For the text-containing cell, return its midpoint in [X, Y] coordinate format. 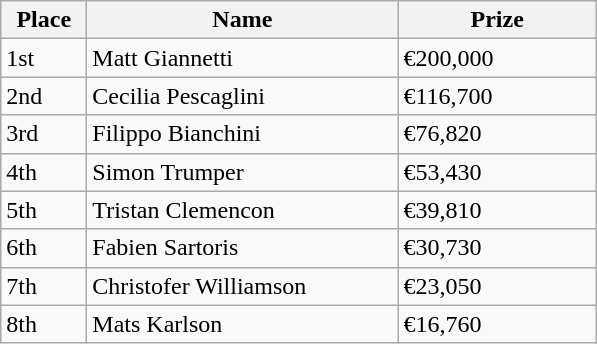
Filippo Bianchini [242, 134]
8th [44, 324]
1st [44, 58]
€116,700 [498, 96]
7th [44, 286]
5th [44, 210]
4th [44, 172]
Name [242, 20]
2nd [44, 96]
€39,810 [498, 210]
€200,000 [498, 58]
€76,820 [498, 134]
3rd [44, 134]
Christofer Williamson [242, 286]
Tristan Clemencon [242, 210]
Prize [498, 20]
€30,730 [498, 248]
€23,050 [498, 286]
Matt Giannetti [242, 58]
Simon Trumper [242, 172]
Fabien Sartoris [242, 248]
Mats Karlson [242, 324]
Cecilia Pescaglini [242, 96]
Place [44, 20]
€53,430 [498, 172]
6th [44, 248]
€16,760 [498, 324]
